Search for the cell housing the specified text and yield its [X, Y] center coordinate. 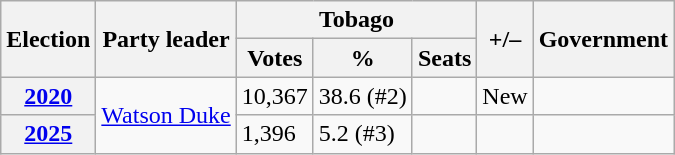
2025 [48, 134]
Votes [274, 58]
Party leader [166, 39]
Watson Duke [166, 115]
10,367 [274, 96]
Election [48, 39]
1,396 [274, 134]
Government [603, 39]
Seats [444, 58]
+/– [505, 39]
5.2 (#3) [362, 134]
Tobago [356, 20]
New [505, 96]
2020 [48, 96]
38.6 (#2) [362, 96]
% [362, 58]
